Pinpoint the cell where the given text exists, returning its [X, Y] midpoint coordinate. 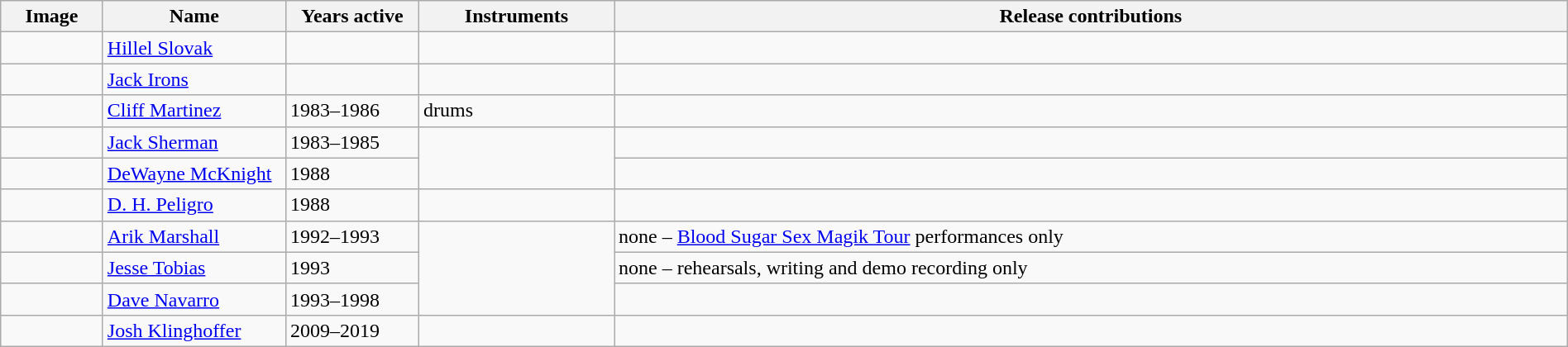
Cliff Martinez [194, 111]
1983–1985 [352, 142]
Jack Irons [194, 79]
2009–2019 [352, 330]
Name [194, 17]
none – Blood Sugar Sex Magik Tour performances only [1090, 236]
1993–1998 [352, 299]
none – rehearsals, writing and demo recording only [1090, 268]
1992–1993 [352, 236]
Instruments [516, 17]
Arik Marshall [194, 236]
1993 [352, 268]
DeWayne McKnight [194, 173]
Hillel Slovak [194, 48]
Release contributions [1090, 17]
Jesse Tobias [194, 268]
Years active [352, 17]
Josh Klinghoffer [194, 330]
drums [516, 111]
1983–1986 [352, 111]
D. H. Peligro [194, 205]
Dave Navarro [194, 299]
Image [52, 17]
Jack Sherman [194, 142]
